For the text-containing cell, return its midpoint in [x, y] coordinate format. 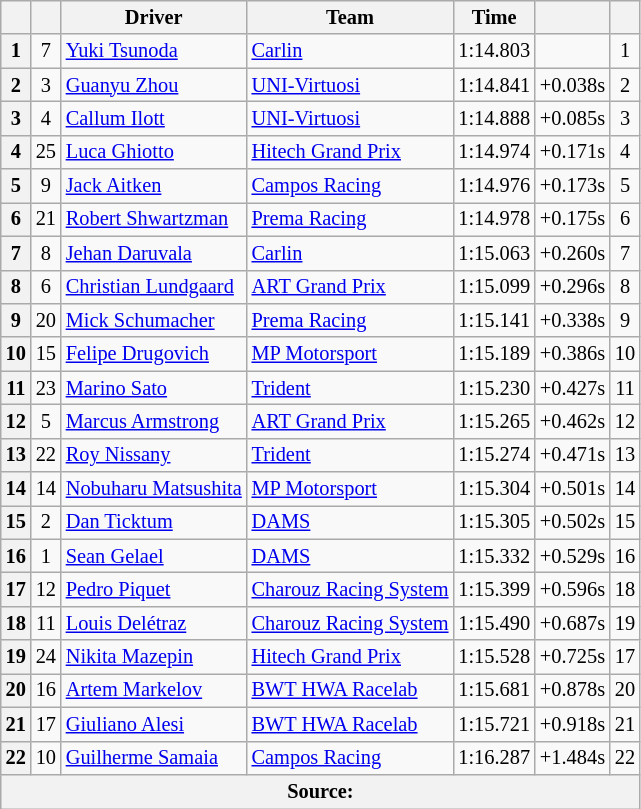
+0.175s [572, 219]
1:14.888 [494, 118]
Nobuharu Matsushita [154, 489]
+0.878s [572, 690]
+0.338s [572, 320]
Yuki Tsunoda [154, 51]
+0.529s [572, 556]
Christian Lundgaard [154, 287]
Source: [320, 791]
+0.427s [572, 388]
Driver [154, 17]
1:15.230 [494, 388]
Mick Schumacher [154, 320]
25 [46, 152]
+0.462s [572, 421]
+0.296s [572, 287]
+0.173s [572, 186]
1:15.099 [494, 287]
Callum Ilott [154, 118]
Jack Aitken [154, 186]
1:14.974 [494, 152]
1:16.287 [494, 758]
+0.085s [572, 118]
+0.260s [572, 253]
Luca Ghiotto [154, 152]
1:14.976 [494, 186]
1:15.274 [494, 455]
Roy Nissany [154, 455]
Time [494, 17]
1:15.528 [494, 657]
1:15.681 [494, 690]
1:15.304 [494, 489]
1:15.332 [494, 556]
1:15.399 [494, 589]
Robert Shwartzman [154, 219]
1:15.721 [494, 724]
+0.502s [572, 522]
Guilherme Samaia [154, 758]
Sean Gelael [154, 556]
1:15.305 [494, 522]
1:15.189 [494, 354]
24 [46, 657]
1:14.841 [494, 85]
+0.918s [572, 724]
+0.038s [572, 85]
23 [46, 388]
1:15.490 [494, 623]
+0.501s [572, 489]
+0.596s [572, 589]
Team [350, 17]
Marcus Armstrong [154, 421]
1:15.141 [494, 320]
Marino Sato [154, 388]
Giuliano Alesi [154, 724]
+0.386s [572, 354]
Jehan Daruvala [154, 253]
1:14.978 [494, 219]
1:15.265 [494, 421]
Guanyu Zhou [154, 85]
Felipe Drugovich [154, 354]
+0.725s [572, 657]
Dan Ticktum [154, 522]
1:14.803 [494, 51]
1:15.063 [494, 253]
+0.471s [572, 455]
+1.484s [572, 758]
+0.171s [572, 152]
Artem Markelov [154, 690]
+0.687s [572, 623]
Nikita Mazepin [154, 657]
Louis Delétraz [154, 623]
Pedro Piquet [154, 589]
